Detect which cell encompasses the target text, then output its [X, Y] center coordinate. 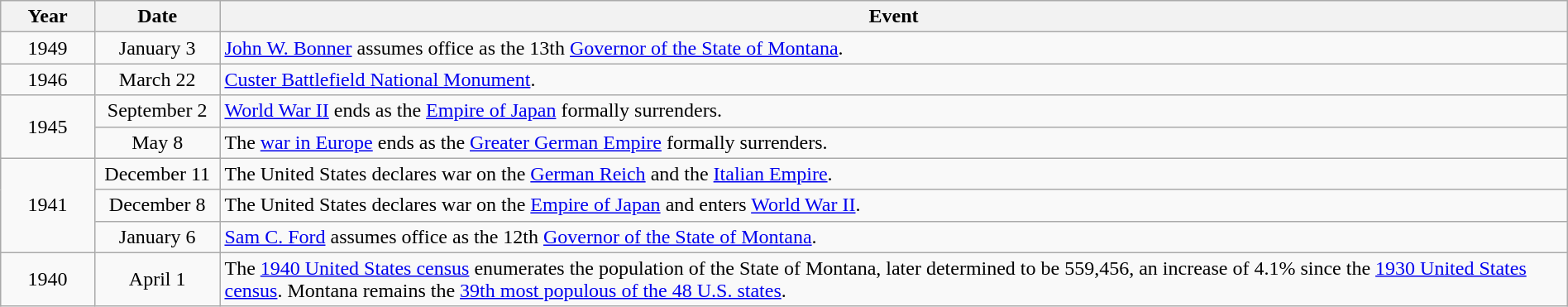
World War II ends as the Empire of Japan formally surrenders. [893, 111]
January 6 [157, 237]
1945 [48, 127]
The war in Europe ends as the Greater German Empire formally surrenders. [893, 142]
Custer Battlefield National Monument. [893, 79]
1941 [48, 205]
Event [893, 17]
1949 [48, 48]
1946 [48, 79]
Date [157, 17]
January 3 [157, 48]
1940 [48, 280]
The United States declares war on the German Reich and the Italian Empire. [893, 174]
John W. Bonner assumes office as the 13th Governor of the State of Montana. [893, 48]
Sam C. Ford assumes office as the 12th Governor of the State of Montana. [893, 237]
May 8 [157, 142]
December 8 [157, 205]
Year [48, 17]
The United States declares war on the Empire of Japan and enters World War II. [893, 205]
September 2 [157, 111]
December 11 [157, 174]
March 22 [157, 79]
April 1 [157, 280]
